Search for the cell housing the specified text and yield its [X, Y] center coordinate. 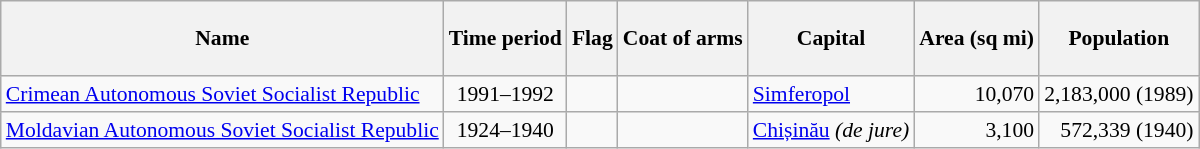
Time period [506, 38]
Population [1118, 38]
1924–1940 [506, 129]
3,100 [976, 129]
572,339 (1940) [1118, 129]
Capital [831, 38]
Crimean Autonomous Soviet Socialist Republic [222, 94]
10,070 [976, 94]
2,183,000 (1989) [1118, 94]
Simferopol [831, 94]
Name [222, 38]
Coat of arms [683, 38]
Area (sq mi) [976, 38]
Moldavian Autonomous Soviet Socialist Republic [222, 129]
Flag [592, 38]
1991–1992 [506, 94]
Chișinău (de jure) [831, 129]
